Output the [X, Y] coordinate of the center of the cell containing the given text.  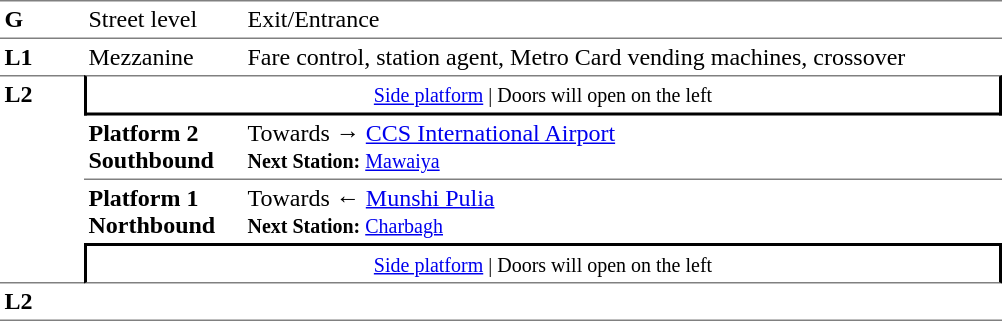
Mezzanine [164, 57]
Towards → CCS International AirportNext Station: Mawaiya [622, 148]
Towards ← Munshi PuliaNext Station: Charbagh [622, 212]
L2 [42, 179]
Platform 1Northbound [164, 212]
Platform 2Southbound [164, 148]
Exit/Entrance [622, 20]
Fare control, station agent, Metro Card vending machines, crossover [622, 57]
L1 [42, 57]
G [42, 20]
Street level [164, 20]
